Find where the given text appears and provide that cell's center as [X, Y] coordinate. 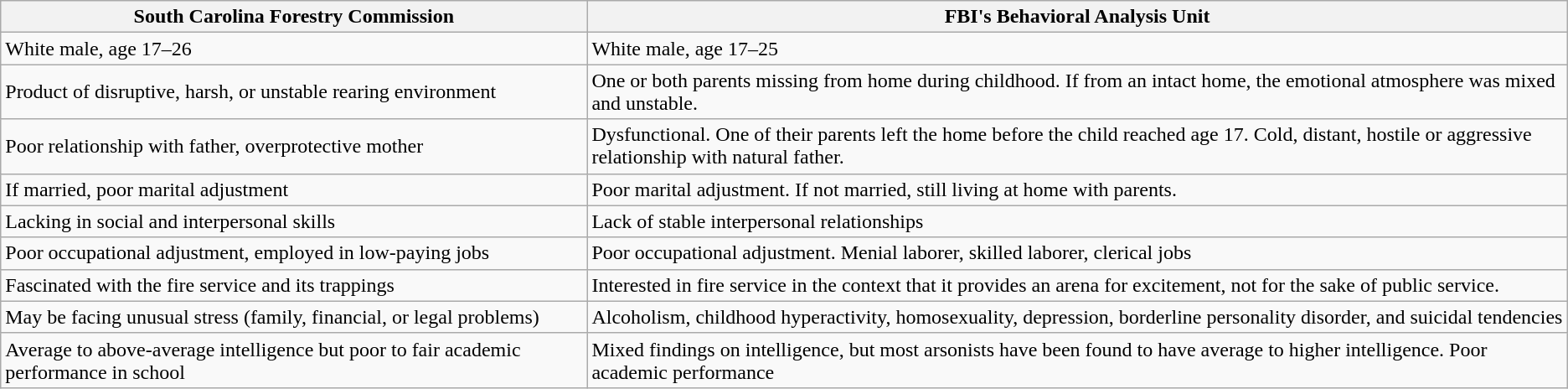
Poor occupational adjustment, employed in low-paying jobs [294, 253]
If married, poor marital adjustment [294, 189]
Poor occupational adjustment. Menial laborer, skilled laborer, clerical jobs [1077, 253]
May be facing unusual stress (family, financial, or legal problems) [294, 317]
FBI's Behavioral Analysis Unit [1077, 17]
Average to above-average intelligence but poor to fair academic performance in school [294, 360]
White male, age 17–26 [294, 49]
Fascinated with the fire service and its trappings [294, 285]
Poor marital adjustment. If not married, still living at home with parents. [1077, 189]
Alcoholism, childhood hyperactivity, homosexuality, depression, borderline personality disorder, and suicidal tendencies [1077, 317]
South Carolina Forestry Commission [294, 17]
Lacking in social and interpersonal skills [294, 221]
One or both parents missing from home during childhood. If from an intact home, the emotional atmosphere was mixed and unstable. [1077, 92]
Product of disruptive, harsh, or unstable rearing environment [294, 92]
White male, age 17–25 [1077, 49]
Lack of stable interpersonal relationships [1077, 221]
Mixed findings on intelligence, but most arsonists have been found to have average to higher intelligence. Poor academic performance [1077, 360]
Poor relationship with father, overprotective mother [294, 146]
Interested in fire service in the context that it provides an arena for excitement, not for the sake of public service. [1077, 285]
